Identify which cell holds the provided text, then report its [X, Y] central coordinate. 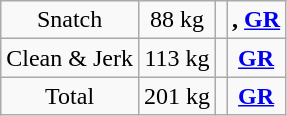
Snatch [70, 20]
113 kg [176, 58]
Total [70, 96]
Clean & Jerk [70, 58]
88 kg [176, 20]
201 kg [176, 96]
, GR [256, 20]
